Find where the given text appears and provide that cell's center as (X, Y) coordinate. 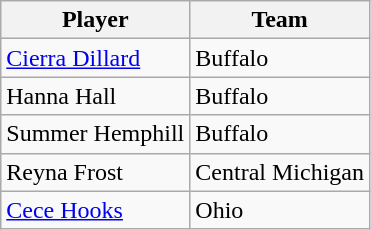
Reyna Frost (96, 172)
Ohio (280, 210)
Team (280, 20)
Player (96, 20)
Cece Hooks (96, 210)
Central Michigan (280, 172)
Hanna Hall (96, 96)
Cierra Dillard (96, 58)
Summer Hemphill (96, 134)
